Scan for the cell matching the given text and deliver its [X, Y] coordinate at center. 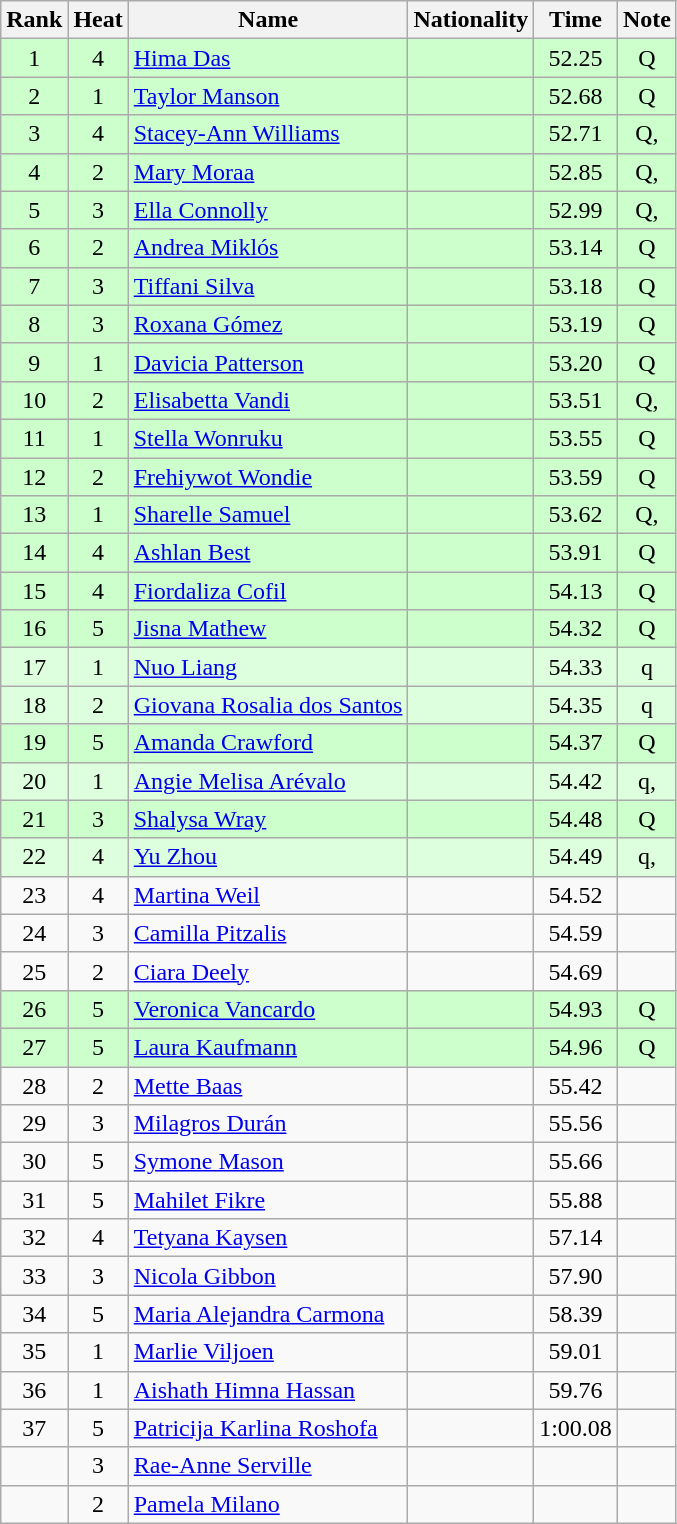
55.56 [576, 1124]
Shalysa Wray [268, 819]
14 [34, 553]
Note [646, 20]
Frehiywot Wondie [268, 477]
7 [34, 286]
25 [34, 971]
54.42 [576, 781]
Aishath Himna Hassan [268, 1390]
10 [34, 400]
11 [34, 438]
21 [34, 819]
54.69 [576, 971]
54.59 [576, 933]
54.96 [576, 1047]
13 [34, 515]
53.51 [576, 400]
Mary Moraa [268, 172]
54.37 [576, 743]
35 [34, 1352]
17 [34, 667]
Rank [34, 20]
55.88 [576, 1200]
58.39 [576, 1314]
Fiordaliza Cofil [268, 591]
Roxana Gómez [268, 324]
Taylor Manson [268, 96]
Name [268, 20]
Patricija Karlina Roshofa [268, 1428]
Marlie Viljoen [268, 1352]
32 [34, 1238]
20 [34, 781]
Veronica Vancardo [268, 1009]
30 [34, 1162]
37 [34, 1428]
19 [34, 743]
Heat [98, 20]
18 [34, 705]
53.19 [576, 324]
53.20 [576, 362]
36 [34, 1390]
16 [34, 629]
52.99 [576, 210]
Time [576, 20]
Jisna Mathew [268, 629]
53.59 [576, 477]
Nuo Liang [268, 667]
1:00.08 [576, 1428]
Ciara Deely [268, 971]
54.35 [576, 705]
Sharelle Samuel [268, 515]
53.55 [576, 438]
53.14 [576, 248]
57.90 [576, 1276]
31 [34, 1200]
Maria Alejandra Carmona [268, 1314]
Giovana Rosalia dos Santos [268, 705]
23 [34, 895]
54.52 [576, 895]
Stacey-Ann Williams [268, 134]
54.93 [576, 1009]
55.42 [576, 1085]
Mette Baas [268, 1085]
53.91 [576, 553]
33 [34, 1276]
Hima Das [268, 58]
34 [34, 1314]
Rae-Anne Serville [268, 1466]
54.49 [576, 857]
54.33 [576, 667]
Mahilet Fikre [268, 1200]
Andrea Miklós [268, 248]
Amanda Crawford [268, 743]
52.71 [576, 134]
Symone Mason [268, 1162]
15 [34, 591]
29 [34, 1124]
54.13 [576, 591]
Milagros Durán [268, 1124]
57.14 [576, 1238]
22 [34, 857]
9 [34, 362]
53.62 [576, 515]
54.48 [576, 819]
55.66 [576, 1162]
53.18 [576, 286]
59.01 [576, 1352]
52.68 [576, 96]
12 [34, 477]
8 [34, 324]
Tiffani Silva [268, 286]
Ella Connolly [268, 210]
Nicola Gibbon [268, 1276]
6 [34, 248]
Martina Weil [268, 895]
28 [34, 1085]
Pamela Milano [268, 1504]
52.25 [576, 58]
Stella Wonruku [268, 438]
Laura Kaufmann [268, 1047]
Tetyana Kaysen [268, 1238]
24 [34, 933]
52.85 [576, 172]
Yu Zhou [268, 857]
54.32 [576, 629]
Camilla Pitzalis [268, 933]
26 [34, 1009]
Elisabetta Vandi [268, 400]
Nationality [471, 20]
Angie Melisa Arévalo [268, 781]
Davicia Patterson [268, 362]
59.76 [576, 1390]
Ashlan Best [268, 553]
27 [34, 1047]
